From the cell containing the given text, extract its center point as [X, Y] coordinate. 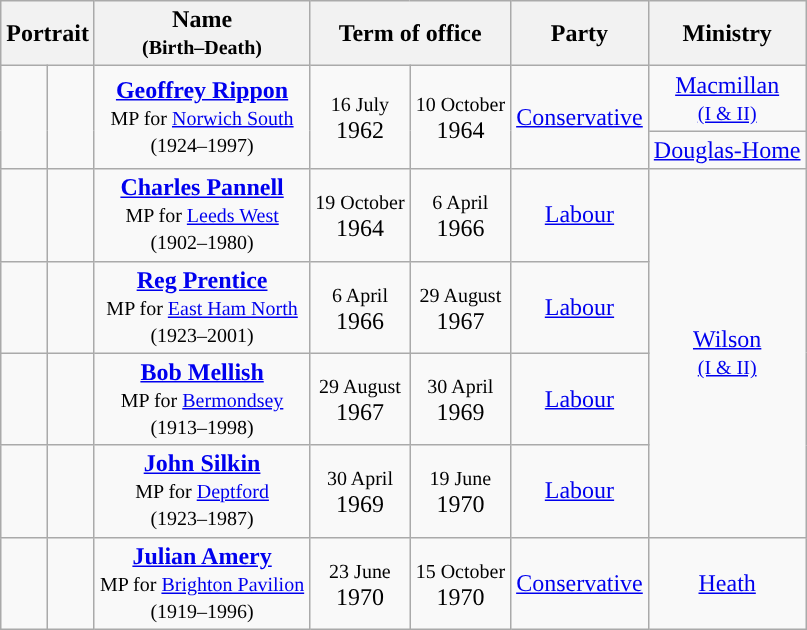
Macmillan(I & II) [727, 98]
10 October1964 [460, 118]
Portrait [48, 34]
Term of office [410, 34]
Name(Birth–Death) [202, 34]
Julian AmeryMP for Brighton Pavilion(1919–1996) [202, 583]
Bob MellishMP for Bermondsey(1913–1998) [202, 399]
Charles PannellMP for Leeds West(1902–1980) [202, 215]
19 October1964 [360, 215]
Reg PrenticeMP for East Ham North(1923–2001) [202, 307]
Wilson(I & II) [727, 353]
Heath [727, 583]
Douglas-Home [727, 150]
15 October1970 [460, 583]
23 June1970 [360, 583]
Ministry [727, 34]
Geoffrey RipponMP for Norwich South(1924–1997) [202, 118]
19 June1970 [460, 491]
Party [580, 34]
16 July1962 [360, 118]
John SilkinMP for Deptford(1923–1987) [202, 491]
